Find where the given text appears and provide that cell's center as [X, Y] coordinate. 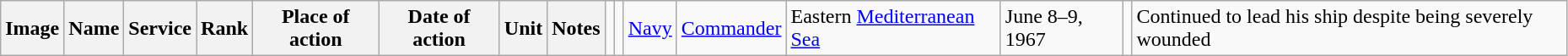
Notes [576, 29]
Eastern Mediterranean Sea [893, 29]
Commander [731, 29]
Service [160, 29]
Continued to lead his ship despite being severely wounded [1350, 29]
Navy [649, 29]
Rank [224, 29]
Place of action [315, 29]
Image [32, 29]
Name [94, 29]
Date of action [439, 29]
Unit [523, 29]
June 8–9, 1967 [1061, 29]
